Provide the [x, y] coordinate of the cell's center where the given text is located.  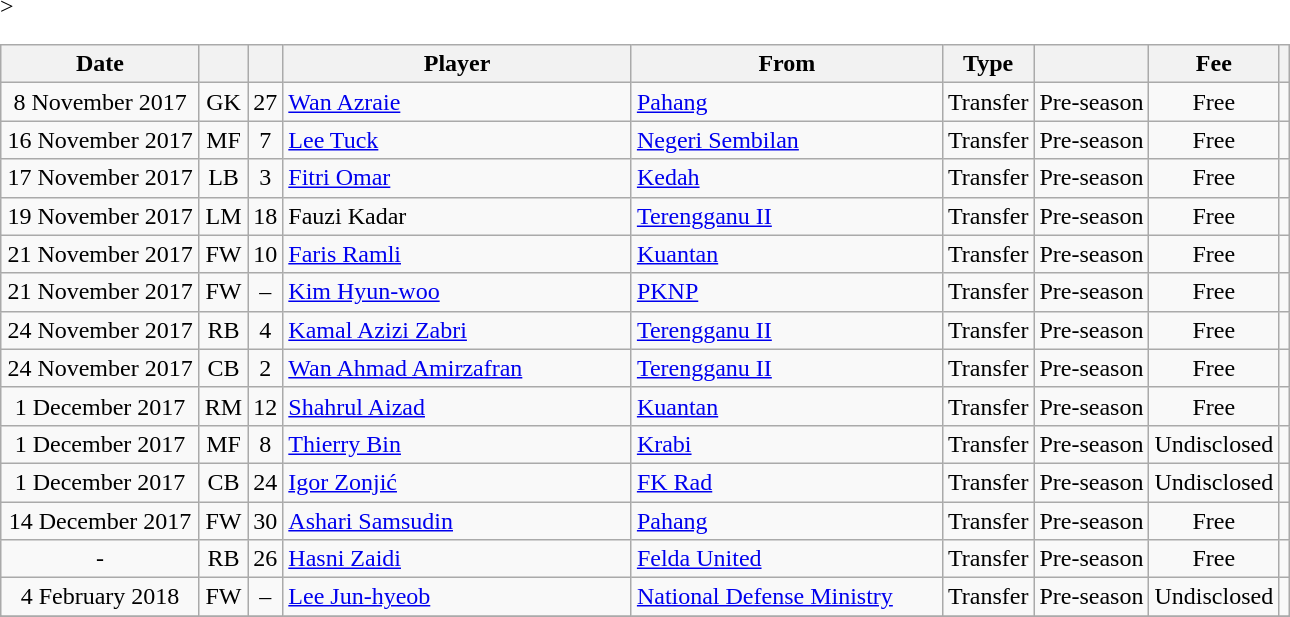
Igor Zonjić [458, 482]
FK Rad [786, 482]
27 [266, 102]
Type [988, 64]
Ashari Samsudin [458, 521]
Date [100, 64]
16 November 2017 [100, 140]
Fauzi Kadar [458, 216]
Fitri Omar [458, 178]
30 [266, 521]
National Defense Ministry [786, 597]
Krabi [786, 444]
Faris Ramli [458, 254]
19 November 2017 [100, 216]
24 [266, 482]
14 December 2017 [100, 521]
Felda United [786, 559]
Fee [1214, 64]
4 [266, 330]
PKNP [786, 292]
Kamal Azizi Zabri [458, 330]
Kedah [786, 178]
LM [223, 216]
RM [223, 406]
3 [266, 178]
10 [266, 254]
Lee Jun-hyeob [458, 597]
8 [266, 444]
Player [458, 64]
Kim Hyun-woo [458, 292]
4 February 2018 [100, 597]
From [786, 64]
8 November 2017 [100, 102]
12 [266, 406]
- [100, 559]
Negeri Sembilan [786, 140]
2 [266, 368]
Wan Ahmad Amirzafran [458, 368]
Thierry Bin [458, 444]
Shahrul Aizad [458, 406]
7 [266, 140]
17 November 2017 [100, 178]
Hasni Zaidi [458, 559]
Lee Tuck [458, 140]
26 [266, 559]
18 [266, 216]
LB [223, 178]
GK [223, 102]
Wan Azraie [458, 102]
